Extract the [X, Y] coordinate from the center of the cell holding the provided text.  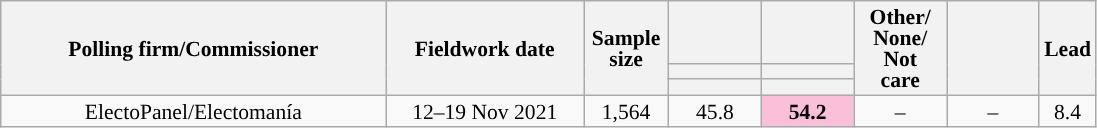
Sample size [626, 48]
54.2 [808, 110]
ElectoPanel/Electomanía [194, 110]
12–19 Nov 2021 [485, 110]
Polling firm/Commissioner [194, 48]
1,564 [626, 110]
Lead [1068, 48]
Fieldwork date [485, 48]
8.4 [1068, 110]
Other/None/Notcare [900, 48]
45.8 [716, 110]
